Return the (X, Y) coordinate for the center point of the cell that contains the specified text.  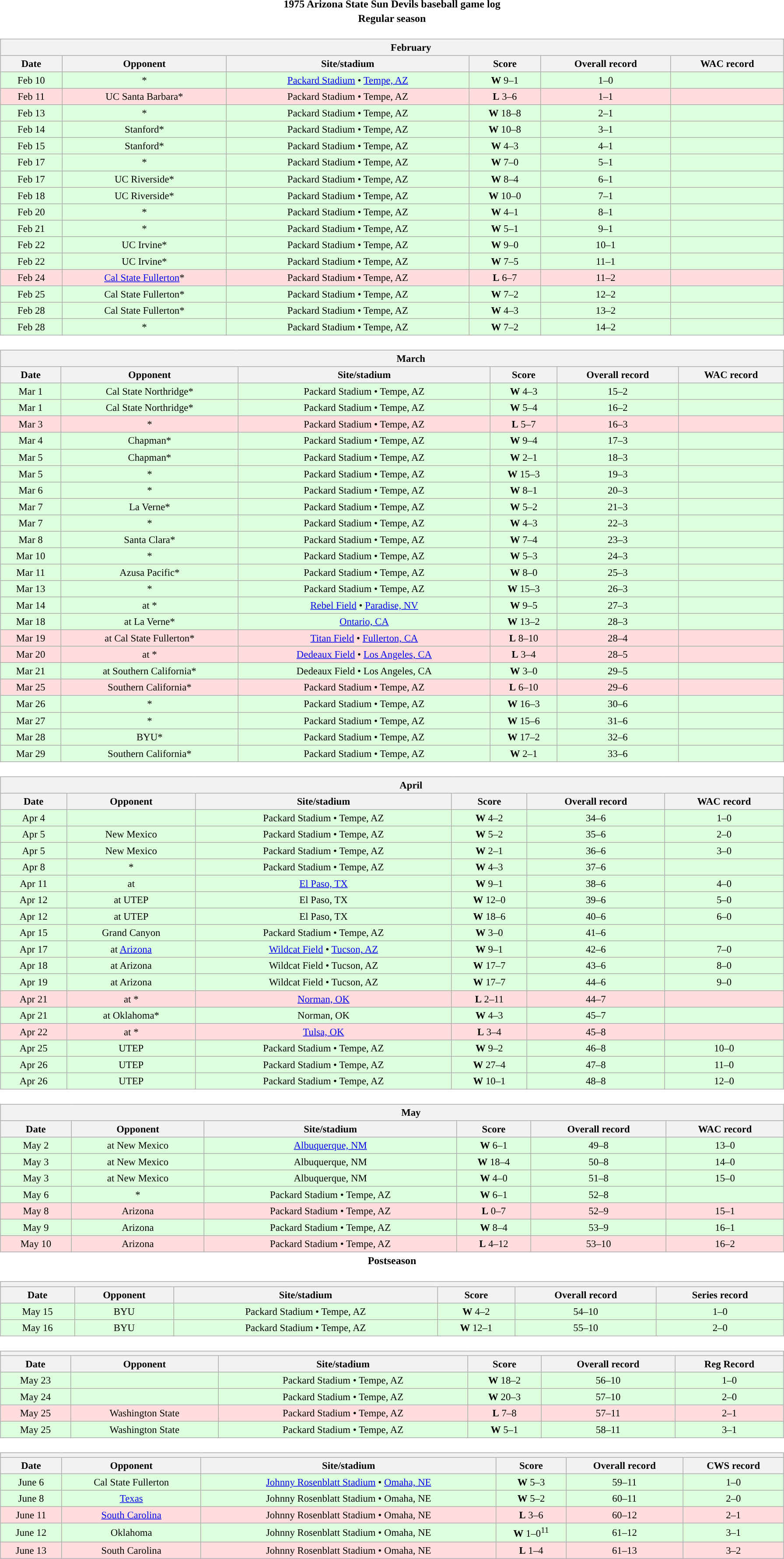
L 0–7 (493, 1211)
March (392, 358)
Series record (720, 1295)
60–12 (625, 1515)
May 6 (36, 1195)
W 18–6 (489, 917)
Mar 13 (31, 589)
11–2 (605, 278)
41–6 (596, 933)
57–11 (608, 1413)
Mar 27 (31, 721)
57–10 (608, 1397)
Feb 15 (31, 146)
W 9–2 (489, 1048)
L 2–11 (489, 999)
Apr 15 (34, 933)
38–6 (596, 883)
28–5 (618, 655)
11–0 (724, 1065)
33–6 (618, 753)
June 13 (31, 1550)
Cal State Fullerton (131, 1482)
Mar 6 (31, 490)
12–2 (605, 294)
Titan Field • Fullerton, CA (364, 638)
19–3 (618, 474)
56–10 (608, 1380)
W 16–3 (524, 704)
43–6 (596, 966)
8–0 (724, 966)
28–3 (618, 622)
6–1 (605, 179)
34–6 (596, 818)
60–11 (625, 1499)
W 20–3 (504, 1397)
61–13 (625, 1550)
37–6 (596, 867)
May 9 (36, 1228)
Apr 4 (34, 818)
45–7 (596, 1015)
W 15–6 (524, 721)
9–1 (605, 228)
14–0 (725, 1162)
3–2 (733, 1550)
59–11 (625, 1482)
Mar 19 (31, 638)
W 4–1 (505, 212)
51–8 (598, 1178)
Mar 10 (31, 556)
29–5 (618, 671)
23–3 (618, 540)
Feb 24 (31, 278)
29–6 (618, 687)
Apr 8 (34, 867)
32–6 (618, 737)
W 7–0 (505, 162)
Mar 4 (31, 441)
15–0 (725, 1178)
14–2 (605, 327)
58–11 (608, 1429)
W 10–1 (489, 1081)
18–3 (618, 457)
Tulsa, OK (324, 1032)
Mar 18 (31, 622)
Azusa Pacific* (150, 572)
4–1 (605, 146)
Mar 28 (31, 737)
W 13–2 (524, 622)
W 1–011 (531, 1532)
61–12 (625, 1532)
40–6 (596, 917)
W 12–0 (489, 900)
4–0 (724, 883)
8–1 (605, 212)
June 8 (31, 1499)
Santa Clara* (150, 540)
W 12–1 (476, 1328)
W 9–4 (524, 441)
W 9–0 (505, 245)
May 23 (36, 1380)
Feb 18 (31, 196)
50–8 (598, 1162)
February (392, 47)
6–0 (724, 917)
31–6 (618, 721)
June 12 (31, 1532)
L 5–7 (524, 424)
Apr 17 (34, 949)
10–1 (605, 245)
49–8 (598, 1146)
at Oklahoma* (131, 1015)
Reg Record (730, 1364)
47–8 (596, 1065)
L 6–7 (505, 278)
Feb 21 (31, 228)
May 15 (38, 1311)
21–3 (618, 507)
W 5–4 (524, 408)
5–1 (605, 162)
W 18–4 (493, 1162)
Feb 13 (31, 113)
13–2 (605, 311)
16–1 (725, 1228)
W 9–5 (524, 605)
May 16 (38, 1328)
May 8 (36, 1211)
Apr 19 (34, 982)
Mar 26 (31, 704)
L 8–10 (524, 638)
June 6 (31, 1482)
Mar 21 (31, 671)
42–6 (596, 949)
46–8 (596, 1048)
11–1 (605, 261)
April (392, 785)
May 24 (36, 1397)
W 10–8 (505, 130)
Feb 14 (31, 130)
1–1 (605, 97)
W 10–0 (505, 196)
CWS record (733, 1466)
25–3 (618, 572)
Feb 25 (31, 294)
W 18–2 (504, 1380)
35–6 (596, 834)
UC Santa Barbara* (144, 97)
17–3 (618, 441)
30–6 (618, 704)
BYU* (150, 737)
28–4 (618, 638)
W 7–4 (524, 540)
52–9 (598, 1211)
W 8–0 (524, 572)
48–8 (596, 1081)
13–0 (725, 1146)
55–10 (585, 1328)
Oklahoma (131, 1532)
9–0 (724, 982)
Texas (131, 1499)
36–6 (596, 851)
Mar 8 (31, 540)
15–1 (725, 1211)
La Verne* (150, 507)
24–3 (618, 556)
at (131, 883)
at Cal State Fullerton* (150, 638)
Mar 20 (31, 655)
L 1–4 (531, 1550)
May 2 (36, 1146)
Ontario, CA (364, 622)
W 18–8 (505, 113)
7–0 (724, 949)
44–6 (596, 982)
16–3 (618, 424)
W 4–0 (493, 1178)
June 11 (31, 1515)
Feb 10 (31, 80)
3–0 (724, 851)
39–6 (596, 900)
Feb 20 (31, 212)
Apr 22 (34, 1032)
54–10 (585, 1311)
Apr 18 (34, 966)
53–9 (598, 1228)
at La Verne* (150, 622)
Mar 14 (31, 605)
Mar 11 (31, 572)
W 17–2 (524, 737)
7–1 (605, 196)
L 4–12 (493, 1244)
22–3 (618, 523)
20–3 (618, 490)
10–0 (724, 1048)
at Southern California* (150, 671)
Rebel Field • Paradise, NV (364, 605)
27–3 (618, 605)
45–8 (596, 1032)
5–0 (724, 900)
W 8–1 (524, 490)
Mar 25 (31, 687)
15–2 (618, 392)
26–3 (618, 589)
52–8 (598, 1195)
L 7–8 (504, 1413)
53–10 (598, 1244)
Mar 3 (31, 424)
Feb 11 (31, 97)
Grand Canyon (131, 933)
44–7 (596, 999)
May (392, 1113)
12–0 (724, 1081)
W 27–4 (489, 1065)
Apr 25 (34, 1048)
W 7–5 (505, 261)
Apr 11 (34, 883)
May 10 (36, 1244)
L 6–10 (524, 687)
Mar 29 (31, 753)
